Locate the cell with the specified text and output its [X, Y] center coordinate. 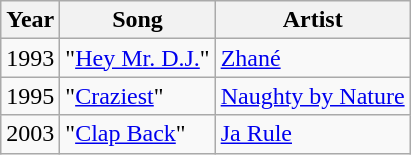
Zhané [312, 58]
"Hey Mr. D.J." [138, 58]
2003 [30, 134]
1993 [30, 58]
Artist [312, 20]
1995 [30, 96]
Song [138, 20]
"Craziest" [138, 96]
"Clap Back" [138, 134]
Year [30, 20]
Naughty by Nature [312, 96]
Ja Rule [312, 134]
